Determine the [X, Y] coordinate at the center of the cell enclosing the given text.  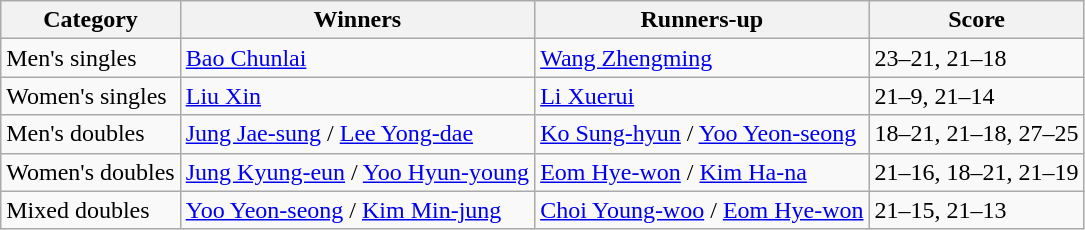
Category [90, 20]
Score [976, 20]
Yoo Yeon-seong / Kim Min-jung [357, 210]
Men's doubles [90, 134]
Li Xuerui [702, 96]
Runners-up [702, 20]
21–9, 21–14 [976, 96]
Winners [357, 20]
18–21, 21–18, 27–25 [976, 134]
21–16, 18–21, 21–19 [976, 172]
Men's singles [90, 58]
Eom Hye-won / Kim Ha-na [702, 172]
23–21, 21–18 [976, 58]
Wang Zhengming [702, 58]
Jung Jae-sung / Lee Yong-dae [357, 134]
Liu Xin [357, 96]
Bao Chunlai [357, 58]
Jung Kyung-eun / Yoo Hyun-young [357, 172]
Mixed doubles [90, 210]
Ko Sung-hyun / Yoo Yeon-seong [702, 134]
21–15, 21–13 [976, 210]
Choi Young-woo / Eom Hye-won [702, 210]
Women's singles [90, 96]
Women's doubles [90, 172]
